From the cell containing the given text, extract its center point as [X, Y] coordinate. 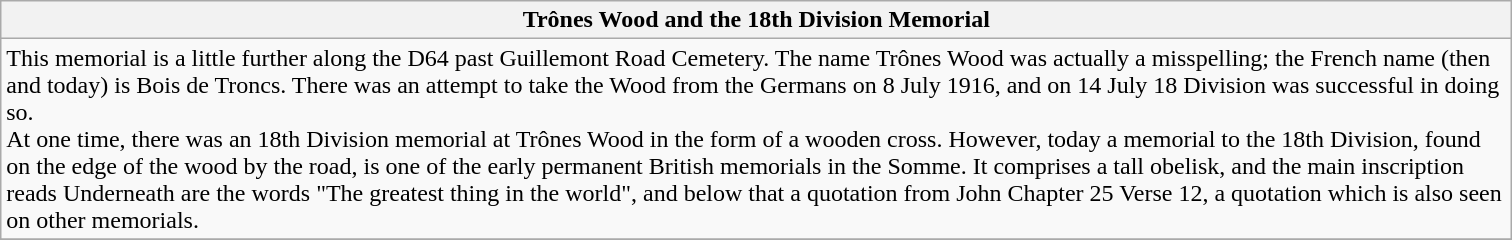
Trônes Wood and the 18th Division Memorial [756, 20]
